Return the [X, Y] coordinate for the center point of the cell that contains the specified text.  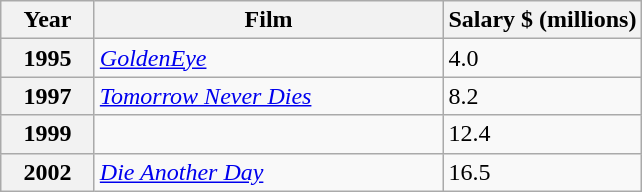
12.4 [542, 134]
Tomorrow Never Dies [268, 96]
1995 [48, 58]
1997 [48, 96]
8.2 [542, 96]
4.0 [542, 58]
GoldenEye [268, 58]
Film [268, 20]
Die Another Day [268, 172]
Salary $ (millions) [542, 20]
1999 [48, 134]
16.5 [542, 172]
2002 [48, 172]
Year [48, 20]
